Extract the (x, y) coordinate from the center of the cell holding the provided text.  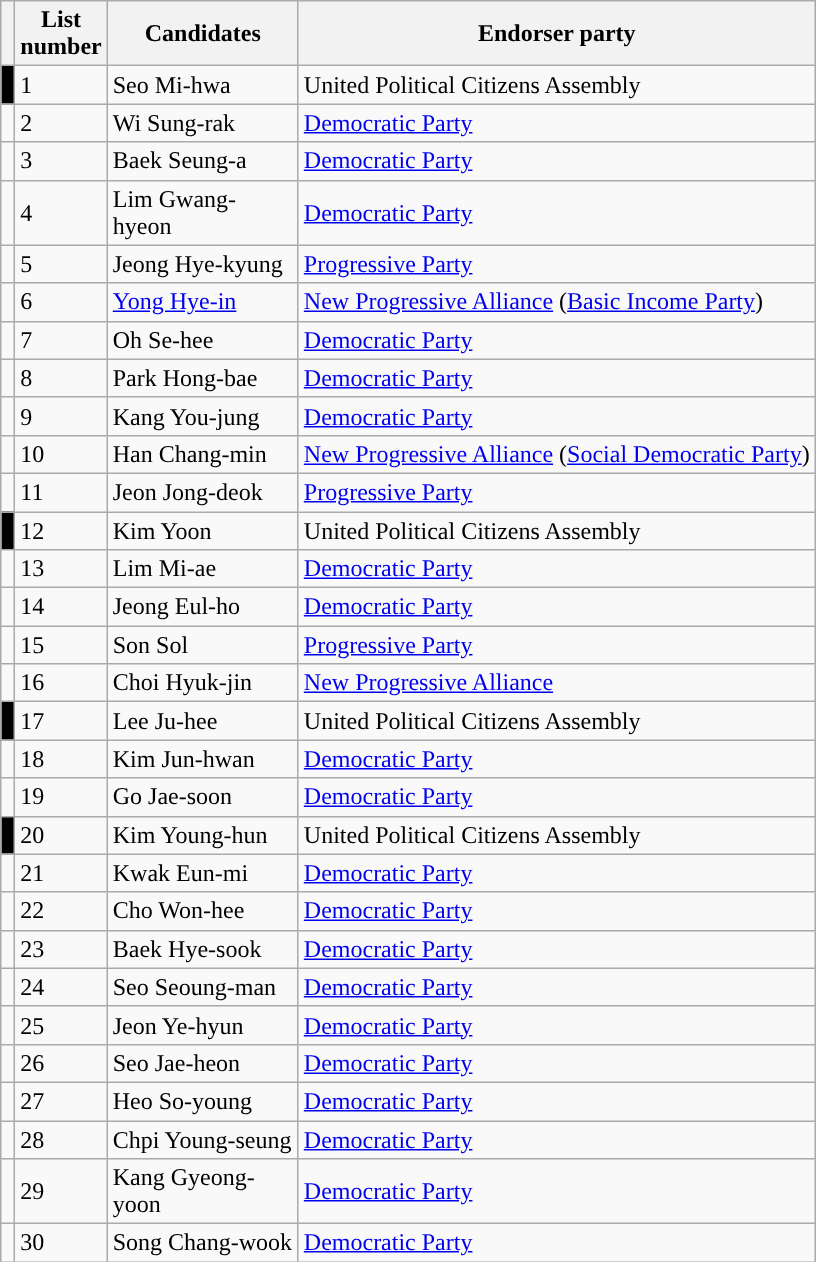
1 (61, 85)
8 (61, 378)
Wi Sung-rak (202, 123)
21 (61, 873)
Baek Hye-sook (202, 949)
28 (61, 1139)
3 (61, 161)
Baek Seung-a (202, 161)
Jeong Eul-ho (202, 607)
12 (61, 531)
13 (61, 569)
11 (61, 492)
Han Chang-min (202, 454)
Son Sol (202, 645)
Park Hong-bae (202, 378)
Lim Gwang-hyeon (202, 212)
24 (61, 987)
Jeon Ye-hyun (202, 1025)
Jeong Hye-kyung (202, 264)
4 (61, 212)
List number (61, 34)
25 (61, 1025)
Go Jae-soon (202, 797)
Kim Young-hun (202, 835)
Seo Jae-heon (202, 1063)
Kim Jun-hwan (202, 759)
20 (61, 835)
15 (61, 645)
New Progressive Alliance (Social Democratic Party) (556, 454)
18 (61, 759)
7 (61, 340)
5 (61, 264)
Lim Mi-ae (202, 569)
New Progressive Alliance (Basic Income Party) (556, 302)
23 (61, 949)
Seo Seoung-man (202, 987)
Seo Mi-hwa (202, 85)
16 (61, 683)
Lee Ju-hee (202, 721)
27 (61, 1101)
Kang Gyeong-yoon (202, 1192)
Kim Yoon (202, 531)
17 (61, 721)
Kang You-jung (202, 416)
30 (61, 1243)
6 (61, 302)
Yong Hye-in (202, 302)
26 (61, 1063)
Kwak Eun-mi (202, 873)
22 (61, 911)
Song Chang-wook (202, 1243)
Oh Se-hee (202, 340)
Chpi Young-seung (202, 1139)
9 (61, 416)
10 (61, 454)
Cho Won-hee (202, 911)
Candidates (202, 34)
14 (61, 607)
19 (61, 797)
2 (61, 123)
Choi Hyuk-jin (202, 683)
Jeon Jong-deok (202, 492)
29 (61, 1192)
New Progressive Alliance (556, 683)
Endorser party (556, 34)
Heo So-young (202, 1101)
